From the cell containing the given text, extract its center point as [x, y] coordinate. 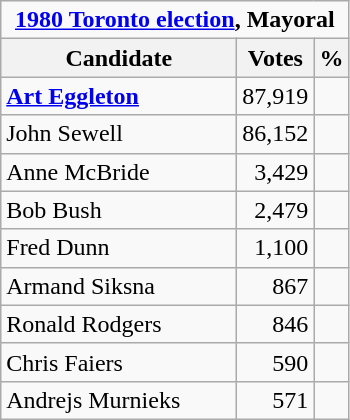
Bob Bush [119, 210]
Anne McBride [119, 172]
Candidate [119, 58]
1980 Toronto election, Mayoral [175, 20]
Andrejs Murnieks [119, 400]
John Sewell [119, 134]
590 [276, 362]
1,100 [276, 248]
3,429 [276, 172]
Chris Faiers [119, 362]
867 [276, 286]
Votes [276, 58]
571 [276, 400]
846 [276, 324]
86,152 [276, 134]
Ronald Rodgers [119, 324]
2,479 [276, 210]
Art Eggleton [119, 96]
Fred Dunn [119, 248]
87,919 [276, 96]
% [332, 58]
Armand Siksna [119, 286]
